Return the [X, Y] coordinate for the center point of the cell that contains the specified text.  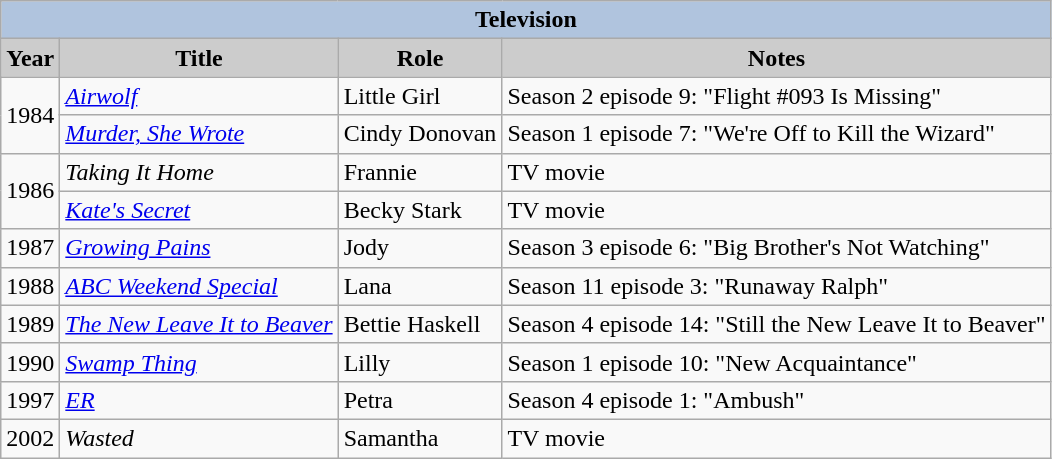
Murder, She Wrote [199, 134]
1987 [30, 248]
Season 3 episode 6: "Big Brother's Not Watching" [776, 248]
Title [199, 58]
Year [30, 58]
1988 [30, 286]
1986 [30, 191]
Jody [420, 248]
Airwolf [199, 96]
Season 1 episode 10: "New Acquaintance" [776, 362]
Bettie Haskell [420, 324]
Growing Pains [199, 248]
Little Girl [420, 96]
Petra [420, 400]
Frannie [420, 172]
1997 [30, 400]
Lilly [420, 362]
1990 [30, 362]
Notes [776, 58]
1984 [30, 115]
Season 2 episode 9: "Flight #093 Is Missing" [776, 96]
Season 1 episode 7: "We're Off to Kill the Wizard" [776, 134]
Cindy Donovan [420, 134]
Swamp Thing [199, 362]
Television [526, 20]
Lana [420, 286]
1989 [30, 324]
Season 11 episode 3: "Runaway Ralph" [776, 286]
Taking It Home [199, 172]
Wasted [199, 438]
Samantha [420, 438]
2002 [30, 438]
The New Leave It to Beaver [199, 324]
Becky Stark [420, 210]
ER [199, 400]
Season 4 episode 14: "Still the New Leave It to Beaver" [776, 324]
Season 4 episode 1: "Ambush" [776, 400]
Role [420, 58]
ABC Weekend Special [199, 286]
Kate's Secret [199, 210]
